Return [x, y] of the center of cell containing provided text 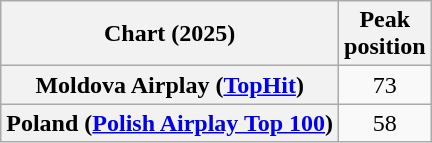
Poland (Polish Airplay Top 100) [170, 123]
58 [385, 123]
Peakposition [385, 34]
Moldova Airplay (TopHit) [170, 85]
Chart (2025) [170, 34]
73 [385, 85]
